Return [X, Y] of the center of cell containing provided text 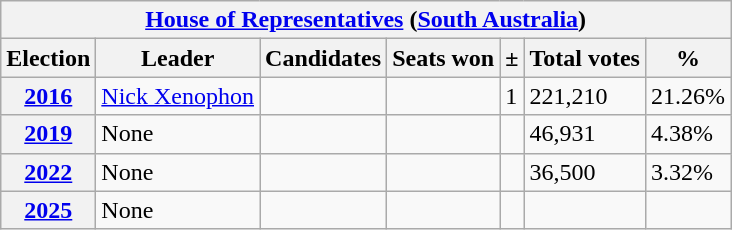
1 [512, 96]
3.32% [688, 172]
House of Representatives (South Australia) [366, 20]
21.26% [688, 96]
% [688, 58]
2016 [48, 96]
Nick Xenophon [178, 96]
Total votes [585, 58]
Candidates [324, 58]
± [512, 58]
221,210 [585, 96]
46,931 [585, 134]
4.38% [688, 134]
36,500 [585, 172]
Seats won [444, 58]
Leader [178, 58]
Election [48, 58]
2025 [48, 210]
2022 [48, 172]
2019 [48, 134]
